Detect which cell encompasses the target text, then output its [x, y] center coordinate. 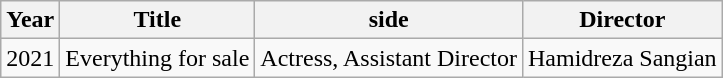
Hamidreza Sangian [622, 58]
side [389, 20]
2021 [30, 58]
Director [622, 20]
Year [30, 20]
Actress, Assistant Director [389, 58]
Title [158, 20]
Everything for sale [158, 58]
